Output the (X, Y) coordinate of the center of the cell containing the given text.  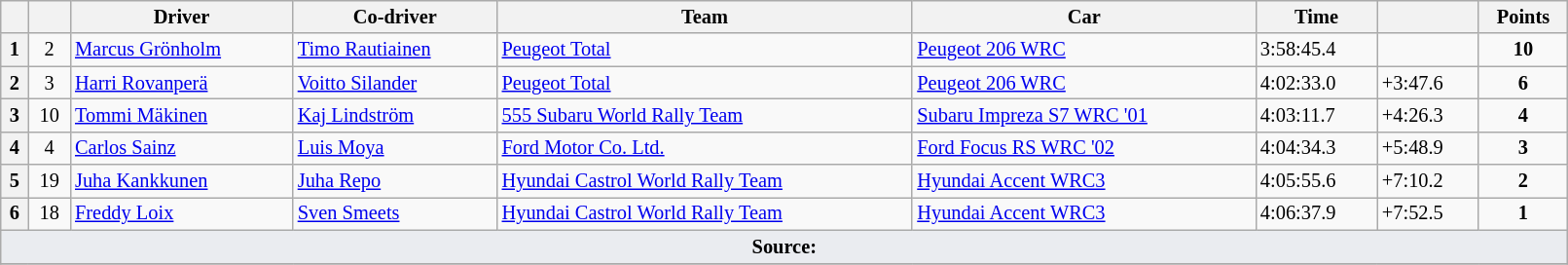
Sven Smeets (395, 213)
Voitto Silander (395, 83)
4:02:33.0 (1316, 83)
Subaru Impreza S7 WRC '01 (1084, 115)
Marcus Grönholm (181, 50)
Points (1523, 17)
Juha Kankkunen (181, 181)
Harri Rovanperä (181, 83)
+7:10.2 (1428, 181)
5 (15, 181)
Luis Moya (395, 148)
+3:47.6 (1428, 83)
Time (1316, 17)
19 (49, 181)
Source: (784, 246)
4:06:37.9 (1316, 213)
Driver (181, 17)
Tommi Mäkinen (181, 115)
+7:52.5 (1428, 213)
Carlos Sainz (181, 148)
4:03:11.7 (1316, 115)
4:04:34.3 (1316, 148)
Freddy Loix (181, 213)
18 (49, 213)
Ford Focus RS WRC '02 (1084, 148)
+5:48.9 (1428, 148)
+4:26.3 (1428, 115)
555 Subaru World Rally Team (705, 115)
Timo Rautiainen (395, 50)
Co-driver (395, 17)
Car (1084, 17)
Kaj Lindström (395, 115)
Team (705, 17)
Ford Motor Co. Ltd. (705, 148)
Juha Repo (395, 181)
3:58:45.4 (1316, 50)
4:05:55.6 (1316, 181)
